For the text-containing cell, return its midpoint in [x, y] coordinate format. 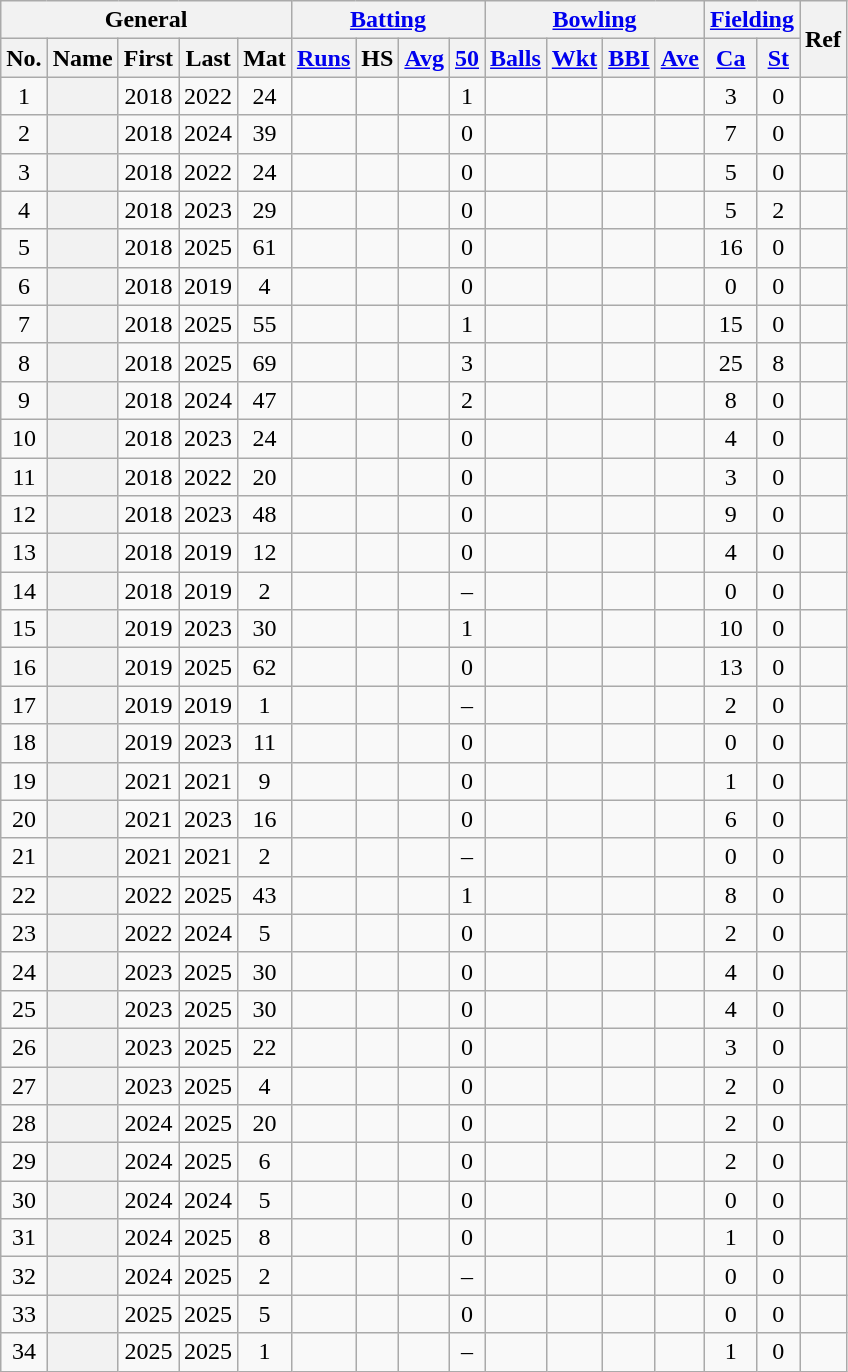
33 [24, 1314]
HS [378, 58]
Last [208, 58]
No. [24, 58]
55 [265, 324]
26 [24, 1047]
First [148, 58]
Avg [424, 58]
Batting [388, 20]
50 [466, 58]
39 [265, 134]
17 [24, 705]
21 [24, 857]
Bowling [595, 20]
Mat [265, 58]
Wkt [574, 58]
61 [265, 248]
14 [24, 591]
St [778, 58]
Name [82, 58]
General [146, 20]
62 [265, 667]
69 [265, 362]
32 [24, 1276]
Balls [516, 58]
43 [265, 895]
48 [265, 515]
23 [24, 933]
34 [24, 1352]
Runs [323, 58]
19 [24, 781]
18 [24, 743]
Ref [824, 39]
47 [265, 400]
Ca [730, 58]
31 [24, 1238]
Fielding [752, 20]
Ave [680, 58]
27 [24, 1085]
BBI [629, 58]
28 [24, 1124]
